Find where the given text appears and provide that cell's center as (X, Y) coordinate. 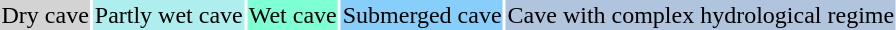
Submerged cave (422, 15)
Wet cave (292, 15)
Partly wet cave (168, 15)
Dry cave (45, 15)
Cave with complex hydrological regime (701, 15)
